Output the (x, y) coordinate of the center of the cell containing the given text.  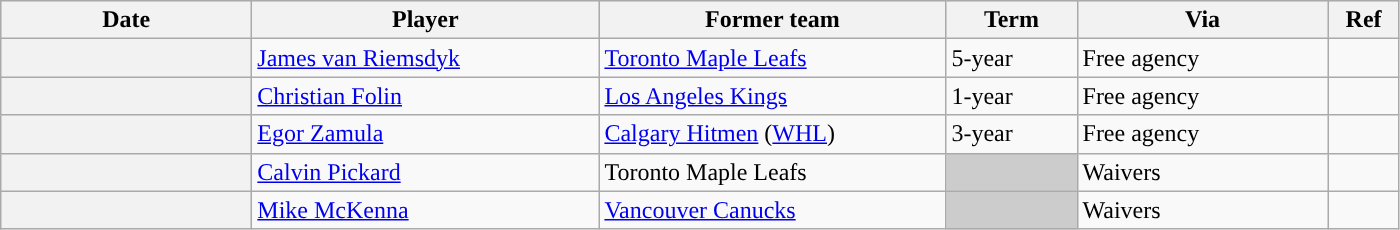
Calgary Hitmen (WHL) (772, 134)
Mike McKenna (426, 210)
Ref (1364, 20)
Term (1012, 20)
Egor Zamula (426, 134)
Player (426, 20)
Former team (772, 20)
Christian Folin (426, 96)
3-year (1012, 134)
Calvin Pickard (426, 172)
1-year (1012, 96)
Date (126, 20)
Vancouver Canucks (772, 210)
James van Riemsdyk (426, 58)
Via (1202, 20)
Los Angeles Kings (772, 96)
5-year (1012, 58)
